Locate the cell with the specified text and output its (x, y) center coordinate. 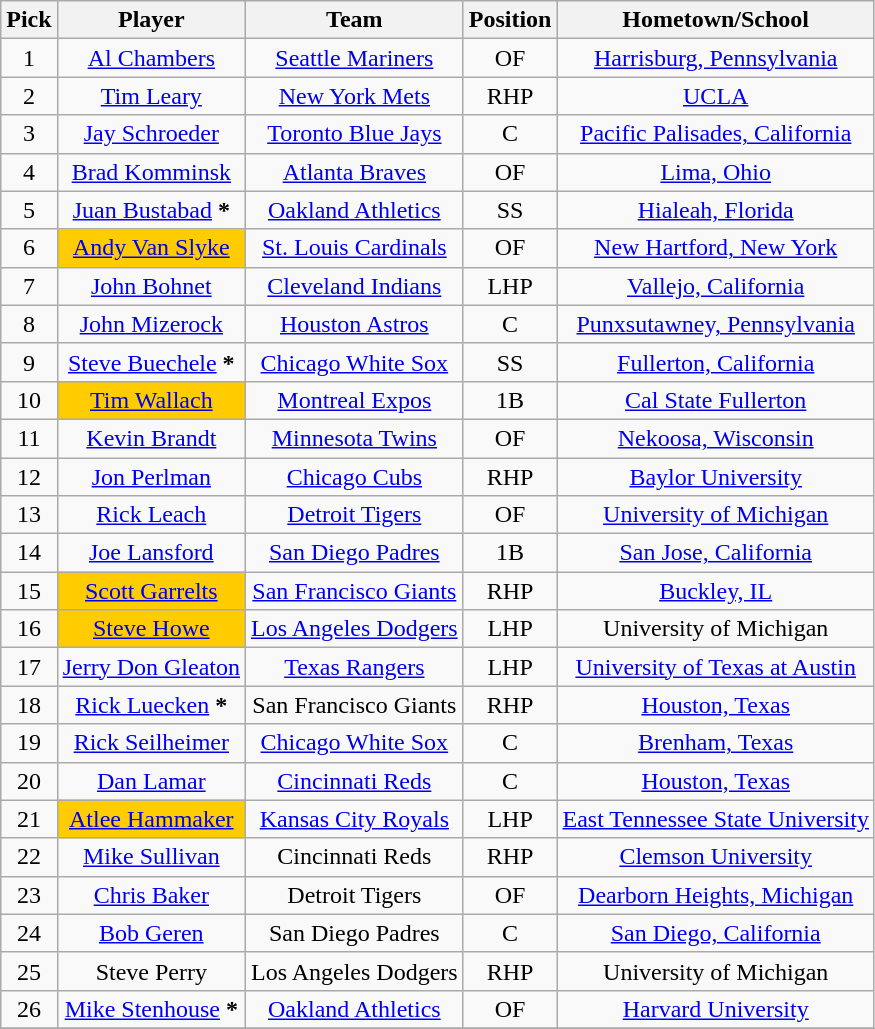
John Mizerock (151, 324)
18 (29, 705)
Mike Sullivan (151, 857)
Mike Stenhouse * (151, 1009)
Rick Leach (151, 515)
Minnesota Twins (354, 438)
11 (29, 438)
Player (151, 20)
UCLA (716, 96)
8 (29, 324)
Tim Wallach (151, 400)
Lima, Ohio (716, 172)
New York Mets (354, 96)
17 (29, 667)
Punxsutawney, Pennsylvania (716, 324)
Jerry Don Gleaton (151, 667)
Kansas City Royals (354, 819)
Bob Geren (151, 933)
14 (29, 553)
San Jose, California (716, 553)
Atlee Hammaker (151, 819)
9 (29, 362)
San Diego, California (716, 933)
16 (29, 629)
Cleveland Indians (354, 286)
Juan Bustabad * (151, 210)
Kevin Brandt (151, 438)
Dan Lamar (151, 781)
East Tennessee State University (716, 819)
Al Chambers (151, 58)
Jon Perlman (151, 477)
Brad Komminsk (151, 172)
7 (29, 286)
20 (29, 781)
Harrisburg, Pennsylvania (716, 58)
5 (29, 210)
Pick (29, 20)
Jay Schroeder (151, 134)
Rick Seilheimer (151, 743)
1 (29, 58)
New Hartford, New York (716, 248)
Seattle Mariners (354, 58)
Montreal Expos (354, 400)
Fullerton, California (716, 362)
25 (29, 971)
26 (29, 1009)
Joe Lansford (151, 553)
St. Louis Cardinals (354, 248)
Chris Baker (151, 895)
Tim Leary (151, 96)
Rick Luecken * (151, 705)
Hialeah, Florida (716, 210)
6 (29, 248)
Atlanta Braves (354, 172)
4 (29, 172)
Nekoosa, Wisconsin (716, 438)
Vallejo, California (716, 286)
Cal State Fullerton (716, 400)
21 (29, 819)
23 (29, 895)
Steve Howe (151, 629)
Hometown/School (716, 20)
13 (29, 515)
Steve Perry (151, 971)
Texas Rangers (354, 667)
10 (29, 400)
Scott Garrelts (151, 591)
Harvard University (716, 1009)
Team (354, 20)
19 (29, 743)
Buckley, IL (716, 591)
Toronto Blue Jays (354, 134)
Dearborn Heights, Michigan (716, 895)
University of Texas at Austin (716, 667)
15 (29, 591)
Steve Buechele * (151, 362)
Clemson University (716, 857)
Baylor University (716, 477)
24 (29, 933)
Houston Astros (354, 324)
3 (29, 134)
2 (29, 96)
Pacific Palisades, California (716, 134)
Andy Van Slyke (151, 248)
Brenham, Texas (716, 743)
Chicago Cubs (354, 477)
John Bohnet (151, 286)
22 (29, 857)
Position (510, 20)
12 (29, 477)
